Detect which cell encompasses the target text, then output its (X, Y) center coordinate. 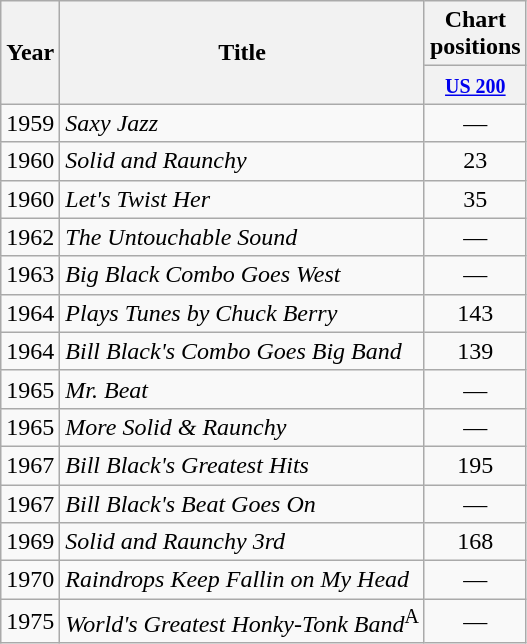
The Untouchable Sound (242, 237)
Big Black Combo Goes West (242, 275)
Bill Black's Greatest Hits (242, 465)
139 (475, 351)
Saxy Jazz (242, 123)
Year (30, 52)
1970 (30, 580)
143 (475, 313)
195 (475, 465)
Title (242, 52)
Mr. Beat (242, 389)
Bill Black's Combo Goes Big Band (242, 351)
1963 (30, 275)
Let's Twist Her (242, 199)
1959 (30, 123)
Solid and Raunchy (242, 161)
More Solid & Raunchy (242, 427)
35 (475, 199)
1969 (30, 542)
US 200 (475, 85)
Bill Black's Beat Goes On (242, 503)
1962 (30, 237)
Solid and Raunchy 3rd (242, 542)
23 (475, 161)
168 (475, 542)
Raindrops Keep Fallin on My Head (242, 580)
Chart positions (475, 34)
Plays Tunes by Chuck Berry (242, 313)
World's Greatest Honky-Tonk BandA (242, 622)
1975 (30, 622)
